Return [X, Y] of the center of cell containing provided text 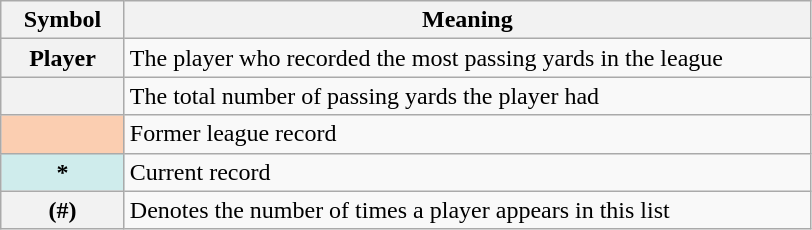
Denotes the number of times a player appears in this list [467, 210]
The player who recorded the most passing yards in the league [467, 58]
* [63, 172]
Symbol [63, 20]
Meaning [467, 20]
Current record [467, 172]
Player [63, 58]
The total number of passing yards the player had [467, 96]
(#) [63, 210]
Former league record [467, 134]
